Search for the cell housing the specified text and yield its (x, y) center coordinate. 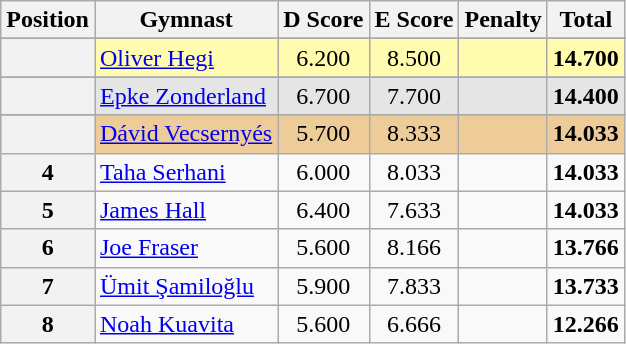
Noah Kuavita (186, 324)
E Score (414, 20)
6.200 (324, 58)
James Hall (186, 210)
14.700 (586, 58)
6.700 (324, 96)
Position (48, 20)
7.833 (414, 286)
8.333 (414, 134)
Oliver Hegi (186, 58)
6 (48, 248)
14.400 (586, 96)
12.266 (586, 324)
Total (586, 20)
4 (48, 172)
6.400 (324, 210)
Joe Fraser (186, 248)
8.166 (414, 248)
6.000 (324, 172)
5 (48, 210)
5.700 (324, 134)
8 (48, 324)
Penalty (503, 20)
6.666 (414, 324)
Epke Zonderland (186, 96)
Gymnast (186, 20)
7.633 (414, 210)
Taha Serhani (186, 172)
D Score (324, 20)
13.766 (586, 248)
13.733 (586, 286)
8.033 (414, 172)
8.500 (414, 58)
5.900 (324, 286)
7.700 (414, 96)
Ümit Şamiloğlu (186, 286)
Dávid Vecsernyés (186, 134)
7 (48, 286)
